Locate the cell with the specified text and output its [X, Y] center coordinate. 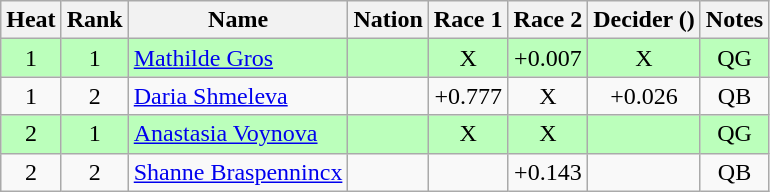
Shanne Braspennincx [238, 172]
+0.777 [468, 96]
+0.007 [548, 58]
Rank [94, 20]
Race 2 [548, 20]
+0.026 [644, 96]
Heat [31, 20]
Name [238, 20]
Nation [388, 20]
Daria Shmeleva [238, 96]
Anastasia Voynova [238, 134]
Notes [734, 20]
Decider () [644, 20]
+0.143 [548, 172]
Race 1 [468, 20]
Mathilde Gros [238, 58]
